Output the [x, y] coordinate of the center of the cell containing the given text.  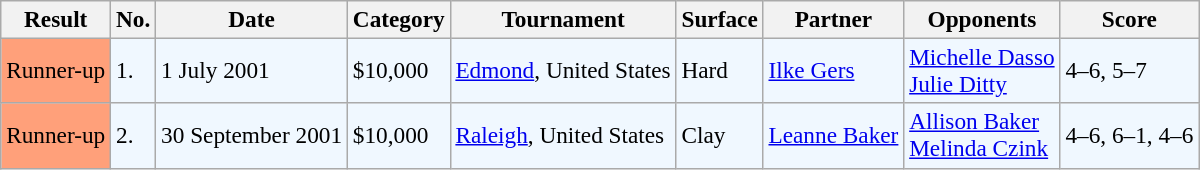
2. [134, 136]
1 July 2001 [252, 70]
4–6, 6–1, 4–6 [1130, 136]
Ilke Gers [834, 70]
Michelle Dasso Julie Ditty [982, 70]
Result [56, 19]
Surface [720, 19]
30 September 2001 [252, 136]
No. [134, 19]
Date [252, 19]
Clay [720, 136]
Raleigh, United States [563, 136]
Leanne Baker [834, 136]
Opponents [982, 19]
Score [1130, 19]
Category [398, 19]
Tournament [563, 19]
Hard [720, 70]
4–6, 5–7 [1130, 70]
1. [134, 70]
Edmond, United States [563, 70]
Partner [834, 19]
Allison Baker Melinda Czink [982, 136]
